Pinpoint the cell where the given text exists, returning its [x, y] midpoint coordinate. 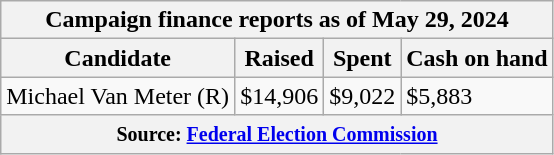
Source: Federal Election Commission [277, 134]
$14,906 [280, 96]
Campaign finance reports as of May 29, 2024 [277, 20]
$9,022 [362, 96]
Cash on hand [477, 58]
Candidate [118, 58]
Michael Van Meter (R) [118, 96]
$5,883 [477, 96]
Spent [362, 58]
Raised [280, 58]
